From the cell containing the given text, extract its center point as [X, Y] coordinate. 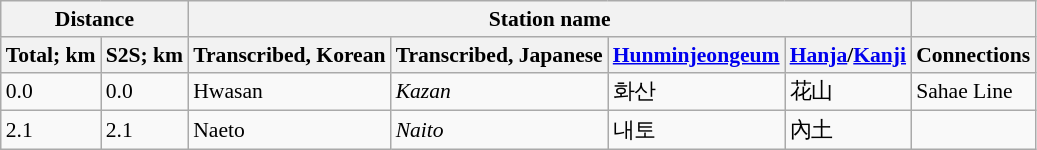
Station name [550, 19]
내토 [696, 130]
Distance [94, 19]
Hunminjeongeum [696, 55]
花山 [848, 92]
Kazan [500, 92]
Naeto [289, 130]
Total; km [51, 55]
Hwasan [289, 92]
Hanja/Kanji [848, 55]
Transcribed, Korean [289, 55]
內土 [848, 130]
Sahae Line [973, 92]
화산 [696, 92]
Connections [973, 55]
Naito [500, 130]
S2S; km [145, 55]
Transcribed, Japanese [500, 55]
